Provide the (X, Y) coordinate of the cell's center where the given text is located.  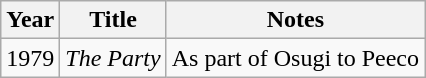
Year (30, 20)
The Party (113, 58)
Title (113, 20)
Notes (295, 20)
As part of Osugi to Peeco (295, 58)
1979 (30, 58)
